Return the [X, Y] coordinate for the center point of the cell that contains the specified text.  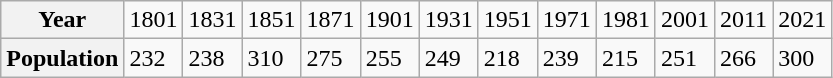
1971 [566, 20]
1981 [626, 20]
Year [62, 20]
218 [508, 58]
1951 [508, 20]
249 [448, 58]
1801 [154, 20]
266 [743, 58]
275 [330, 58]
239 [566, 58]
1901 [390, 20]
238 [212, 58]
215 [626, 58]
1871 [330, 20]
1851 [272, 20]
251 [684, 58]
300 [802, 58]
1831 [212, 20]
2021 [802, 20]
310 [272, 58]
2011 [743, 20]
232 [154, 58]
1931 [448, 20]
Population [62, 58]
2001 [684, 20]
255 [390, 58]
